Capture the cell that displays the provided text and extract its (x, y) central coordinate. 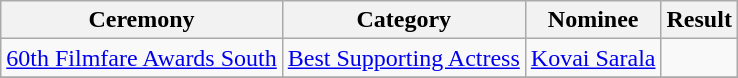
Nominee (593, 20)
Category (404, 20)
Result (699, 20)
Ceremony (142, 20)
Best Supporting Actress (404, 58)
60th Filmfare Awards South (142, 58)
Kovai Sarala (593, 58)
